Scan for the cell matching the given text and deliver its (X, Y) coordinate at center. 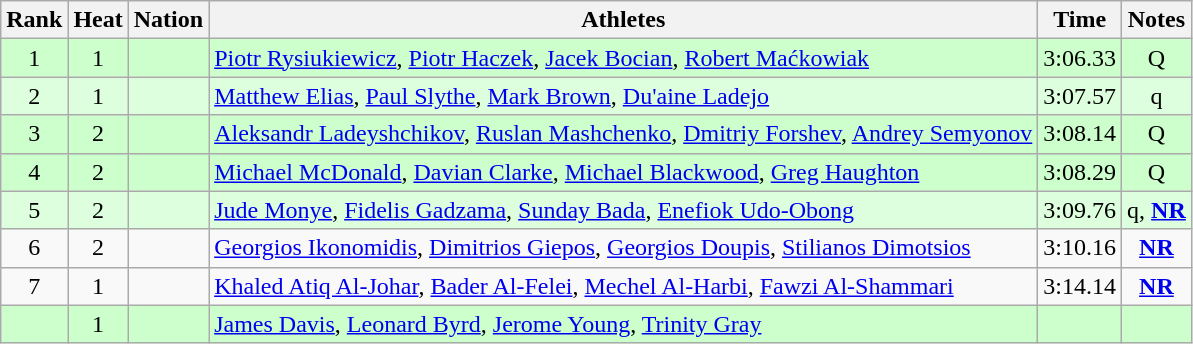
Rank (34, 20)
7 (34, 286)
Notes (1157, 20)
3 (34, 134)
3:06.33 (1080, 58)
Heat (98, 20)
4 (34, 172)
q, NR (1157, 210)
Time (1080, 20)
Jude Monye, Fidelis Gadzama, Sunday Bada, Enefiok Udo-Obong (624, 210)
3:14.14 (1080, 286)
Michael McDonald, Davian Clarke, Michael Blackwood, Greg Haughton (624, 172)
Matthew Elias, Paul Slythe, Mark Brown, Du'aine Ladejo (624, 96)
5 (34, 210)
James Davis, Leonard Byrd, Jerome Young, Trinity Gray (624, 324)
3:08.29 (1080, 172)
Nation (168, 20)
Georgios Ikonomidis, Dimitrios Giepos, Georgios Doupis, Stilianos Dimotsios (624, 248)
3:10.16 (1080, 248)
6 (34, 248)
3:07.57 (1080, 96)
Aleksandr Ladeyshchikov, Ruslan Mashchenko, Dmitriy Forshev, Andrey Semyonov (624, 134)
3:08.14 (1080, 134)
3:09.76 (1080, 210)
Khaled Atiq Al-Johar, Bader Al-Felei, Mechel Al-Harbi, Fawzi Al-Shammari (624, 286)
Athletes (624, 20)
Piotr Rysiukiewicz, Piotr Haczek, Jacek Bocian, Robert Maćkowiak (624, 58)
q (1157, 96)
